Locate the cell with the specified text and output its (x, y) center coordinate. 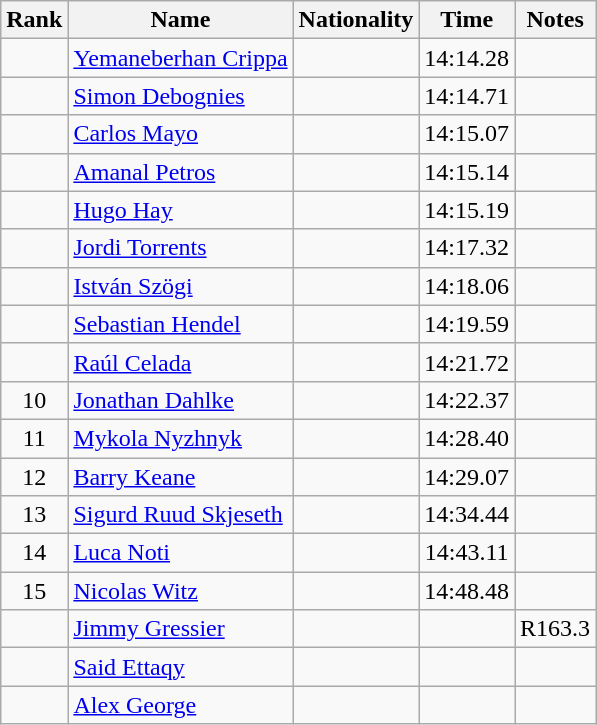
Raúl Celada (180, 362)
14:19.59 (467, 324)
14 (34, 553)
13 (34, 515)
12 (34, 477)
Barry Keane (180, 477)
Sigurd Ruud Skjeseth (180, 515)
Yemaneberhan Crippa (180, 58)
Hugo Hay (180, 210)
14:17.32 (467, 248)
14:15.14 (467, 172)
15 (34, 591)
Carlos Mayo (180, 134)
14:48.48 (467, 591)
Simon Debognies (180, 96)
11 (34, 438)
R163.3 (556, 629)
Nicolas Witz (180, 591)
Rank (34, 20)
Nationality (356, 20)
10 (34, 400)
14:14.71 (467, 96)
Name (180, 20)
István Szögi (180, 286)
Luca Noti (180, 553)
14:21.72 (467, 362)
Alex George (180, 705)
14:14.28 (467, 58)
14:34.44 (467, 515)
Sebastian Hendel (180, 324)
Mykola Nyzhnyk (180, 438)
14:15.07 (467, 134)
14:15.19 (467, 210)
Said Ettaqy (180, 667)
14:18.06 (467, 286)
Jimmy Gressier (180, 629)
Jordi Torrents (180, 248)
Notes (556, 20)
14:28.40 (467, 438)
14:22.37 (467, 400)
14:29.07 (467, 477)
Jonathan Dahlke (180, 400)
Time (467, 20)
14:43.11 (467, 553)
Amanal Petros (180, 172)
